Search for the cell housing the specified text and yield its (X, Y) center coordinate. 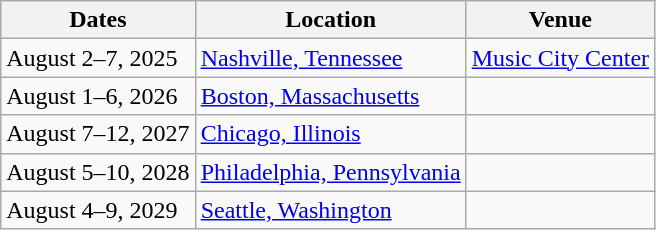
August 1–6, 2026 (98, 96)
Boston, Massachusetts (330, 96)
August 2–7, 2025 (98, 58)
Seattle, Washington (330, 210)
Location (330, 20)
Dates (98, 20)
Music City Center (560, 58)
Philadelphia, Pennsylvania (330, 172)
August 5–10, 2028 (98, 172)
August 7–12, 2027 (98, 134)
Chicago, Illinois (330, 134)
August 4–9, 2029 (98, 210)
Nashville, Tennessee (330, 58)
Venue (560, 20)
